Capture the cell that displays the provided text and extract its (X, Y) central coordinate. 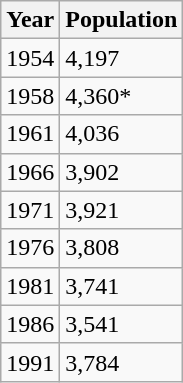
1976 (30, 248)
3,784 (122, 362)
1981 (30, 286)
4,360* (122, 96)
1971 (30, 210)
3,902 (122, 172)
1958 (30, 96)
1986 (30, 324)
4,197 (122, 58)
Population (122, 20)
3,808 (122, 248)
3,921 (122, 210)
3,741 (122, 286)
1961 (30, 134)
3,541 (122, 324)
1966 (30, 172)
Year (30, 20)
4,036 (122, 134)
1954 (30, 58)
1991 (30, 362)
